For the text-containing cell, return its midpoint in [X, Y] coordinate format. 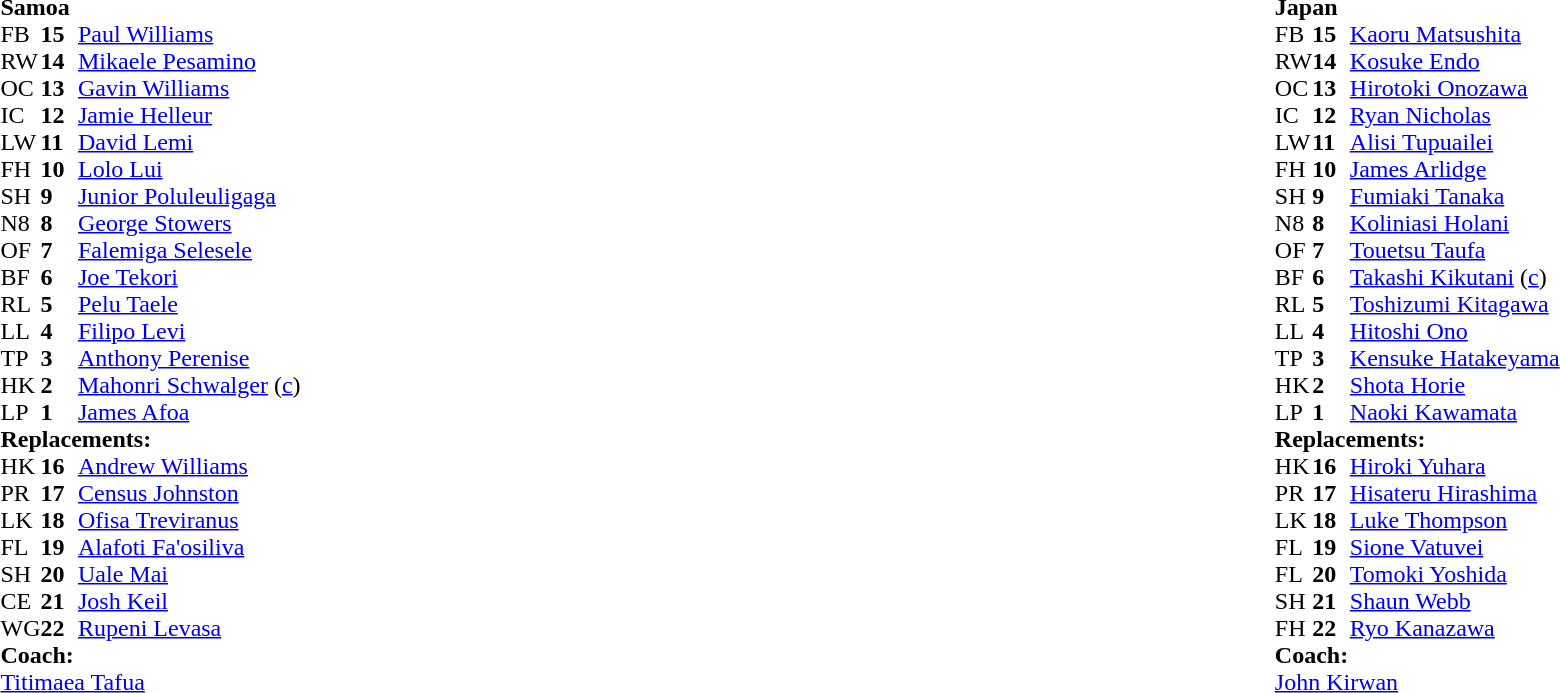
Anthony Perenise [190, 358]
Census Johnston [190, 494]
Josh Keil [190, 602]
CE [20, 602]
David Lemi [190, 142]
Hiroki Yuhara [1455, 466]
Sione Vatuvei [1455, 548]
Fumiaki Tanaka [1455, 196]
Hisateru Hirashima [1455, 494]
Ryo Kanazawa [1455, 628]
Tomoki Yoshida [1455, 574]
Gavin Williams [190, 88]
Alisi Tupuailei [1455, 142]
James Arlidge [1455, 170]
Koliniasi Holani [1455, 224]
Rupeni Levasa [190, 628]
Kosuke Endo [1455, 62]
Touetsu Taufa [1455, 250]
Ofisa Treviranus [190, 520]
Ryan Nicholas [1455, 116]
Lolo Lui [190, 170]
Mahonri Schwalger (c) [190, 386]
Takashi Kikutani (c) [1455, 278]
Joe Tekori [190, 278]
Falemiga Selesele [190, 250]
Toshizumi Kitagawa [1455, 304]
George Stowers [190, 224]
Andrew Williams [190, 466]
Shaun Webb [1455, 602]
Alafoti Fa'osiliva [190, 548]
Junior Poluleuligaga [190, 196]
Paul Williams [190, 34]
WG [20, 628]
Pelu Taele [190, 304]
Kaoru Matsushita [1455, 34]
Kensuke Hatakeyama [1455, 358]
James Afoa [190, 412]
Mikaele Pesamino [190, 62]
Naoki Kawamata [1455, 412]
Filipo Levi [190, 332]
Hitoshi Ono [1455, 332]
Jamie Helleur [190, 116]
Shota Horie [1455, 386]
Hirotoki Onozawa [1455, 88]
Luke Thompson [1455, 520]
Uale Mai [190, 574]
